Output the (x, y) coordinate of the center of the cell containing the given text.  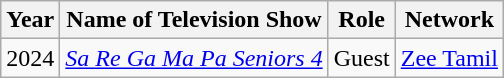
Zee Tamil (449, 58)
Role (362, 20)
2024 (30, 58)
Network (449, 20)
Name of Television Show (194, 20)
Guest (362, 58)
Sa Re Ga Ma Pa Seniors 4 (194, 58)
Year (30, 20)
